Identify which cell holds the provided text, then report its (x, y) central coordinate. 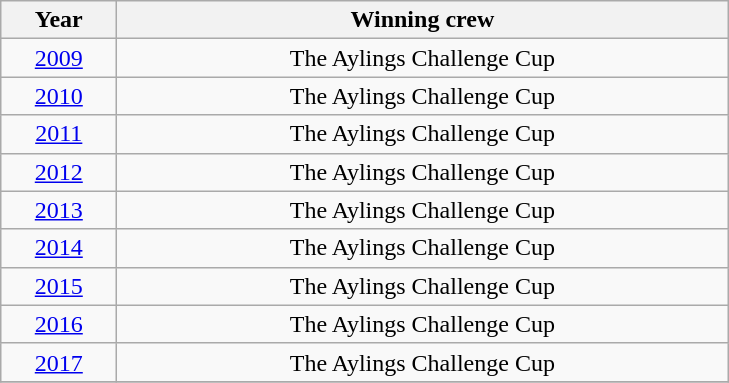
2009 (59, 58)
2016 (59, 324)
2010 (59, 96)
2011 (59, 134)
2013 (59, 210)
2014 (59, 248)
Year (59, 20)
Winning crew (422, 20)
2015 (59, 286)
2012 (59, 172)
2017 (59, 362)
